Pinpoint the cell where the given text exists, returning its [x, y] midpoint coordinate. 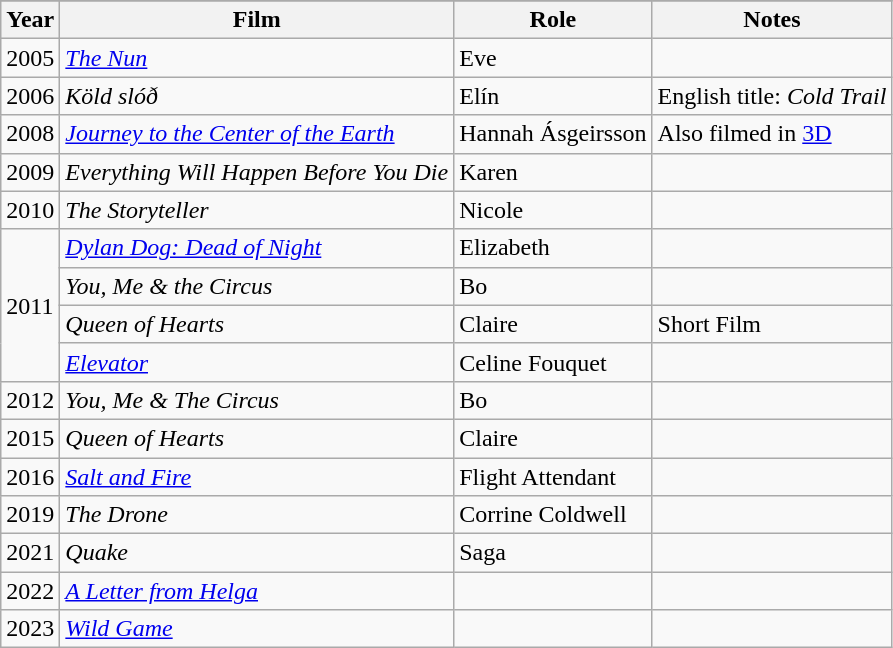
Elizabeth [553, 248]
2021 [30, 553]
Celine Fouquet [553, 362]
Everything Will Happen Before You Die [257, 172]
2015 [30, 438]
2005 [30, 58]
English title: Cold Trail [772, 96]
Corrine Coldwell [553, 515]
Journey to the Center of the Earth [257, 134]
Hannah Ásgeirsson [553, 134]
2012 [30, 400]
A Letter from Helga [257, 591]
Eve [553, 58]
The Nun [257, 58]
Wild Game [257, 629]
Notes [772, 20]
Film [257, 20]
Saga [553, 553]
2016 [30, 477]
The Drone [257, 515]
2008 [30, 134]
Role [553, 20]
Nicole [553, 210]
Karen [553, 172]
Flight Attendant [553, 477]
You, Me & the Circus [257, 286]
Short Film [772, 324]
Also filmed in 3D [772, 134]
2009 [30, 172]
2019 [30, 515]
2023 [30, 629]
Year [30, 20]
2011 [30, 305]
Elín [553, 96]
2010 [30, 210]
Quake [257, 553]
Elevator [257, 362]
The Storyteller [257, 210]
You, Me & The Circus [257, 400]
Salt and Fire [257, 477]
Köld slóð [257, 96]
Dylan Dog: Dead of Night [257, 248]
2006 [30, 96]
2022 [30, 591]
